Detect which cell encompasses the target text, then output its [X, Y] center coordinate. 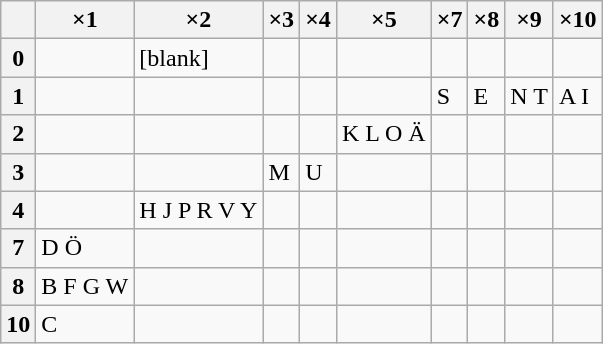
×10 [578, 20]
E [486, 96]
4 [18, 210]
3 [18, 172]
×8 [486, 20]
7 [18, 248]
10 [18, 324]
×2 [198, 20]
×3 [282, 20]
U [318, 172]
×1 [85, 20]
H J P R V Y [198, 210]
1 [18, 96]
×7 [450, 20]
K L O Ä [384, 134]
×4 [318, 20]
N T [530, 96]
×5 [384, 20]
D Ö [85, 248]
B F G W [85, 286]
×9 [530, 20]
[blank] [198, 58]
M [282, 172]
S [450, 96]
2 [18, 134]
0 [18, 58]
A I [578, 96]
C [85, 324]
8 [18, 286]
